Detect which cell encompasses the target text, then output its [X, Y] center coordinate. 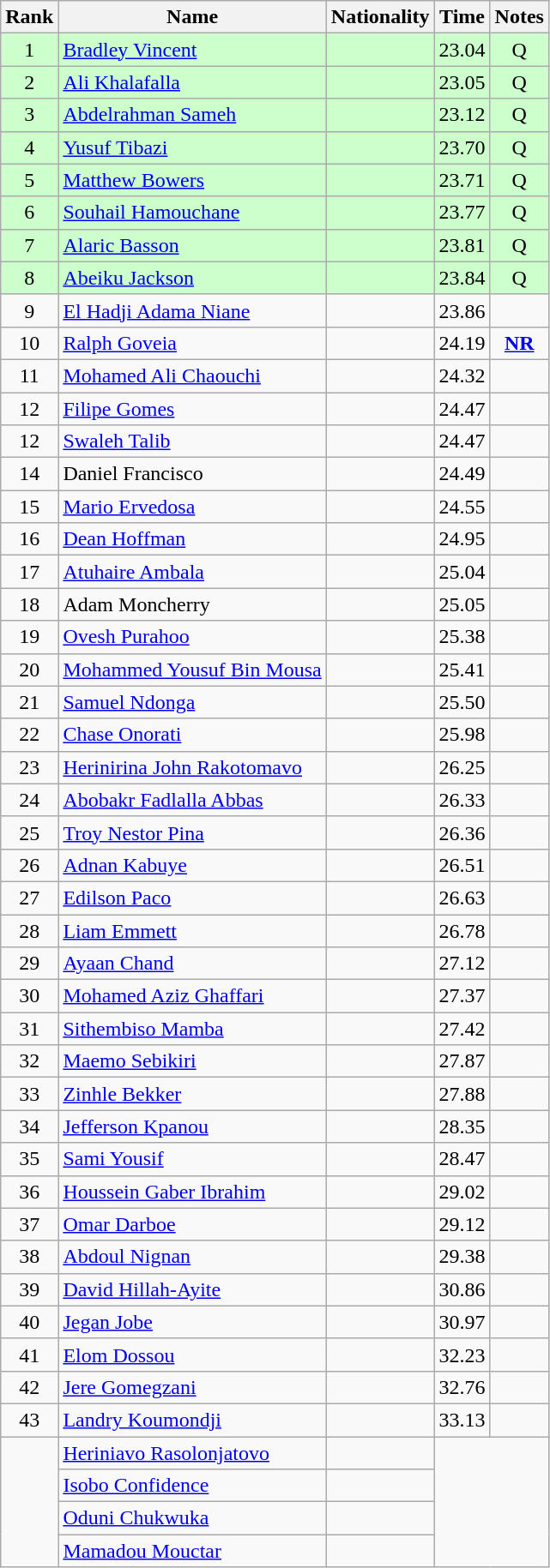
Sami Yousif [192, 1159]
1 [29, 50]
41 [29, 1355]
39 [29, 1289]
5 [29, 180]
Nationality [380, 17]
43 [29, 1420]
Ali Khalafalla [192, 82]
Herinirina John Rakotomavo [192, 767]
Abeiku Jackson [192, 278]
Omar Darboe [192, 1224]
Ayaan Chand [192, 964]
Atuhaire Ambala [192, 572]
NR [519, 343]
24.19 [462, 343]
Chase Onorati [192, 735]
28.35 [462, 1126]
Isobo Confidence [192, 1486]
30.97 [462, 1322]
Souhail Hamouchane [192, 213]
42 [29, 1387]
27 [29, 898]
32.23 [462, 1355]
7 [29, 245]
Mohammed Yousuf Bin Mousa [192, 670]
Filipe Gomes [192, 409]
25.38 [462, 637]
17 [29, 572]
Ovesh Purahoo [192, 637]
Dean Hoffman [192, 539]
27.87 [462, 1061]
Abdoul Nignan [192, 1257]
Liam Emmett [192, 930]
2 [29, 82]
Mohamed Ali Chaouchi [192, 375]
4 [29, 147]
11 [29, 375]
23.12 [462, 115]
29.12 [462, 1224]
Adnan Kabuye [192, 865]
31 [29, 1029]
24.49 [462, 474]
25.04 [462, 572]
28.47 [462, 1159]
Name [192, 17]
Adam Moncherry [192, 604]
Abobakr Fadlalla Abbas [192, 800]
Jere Gomegzani [192, 1387]
Alaric Basson [192, 245]
Abdelrahman Sameh [192, 115]
23.86 [462, 310]
Elom Dossou [192, 1355]
26.36 [462, 832]
23 [29, 767]
Mohamed Aziz Ghaffari [192, 996]
Swaleh Talib [192, 442]
Sithembiso Mamba [192, 1029]
23.81 [462, 245]
24.55 [462, 507]
Maemo Sebikiri [192, 1061]
Heriniavo Rasolonjatovo [192, 1453]
26.25 [462, 767]
16 [29, 539]
Edilson Paco [192, 898]
29.02 [462, 1192]
27.37 [462, 996]
23.04 [462, 50]
23.84 [462, 278]
Samuel Ndonga [192, 702]
Troy Nestor Pina [192, 832]
Yusuf Tibazi [192, 147]
Time [462, 17]
Daniel Francisco [192, 474]
25 [29, 832]
32 [29, 1061]
Zinhle Bekker [192, 1094]
8 [29, 278]
Bradley Vincent [192, 50]
27.42 [462, 1029]
32.76 [462, 1387]
6 [29, 213]
36 [29, 1192]
24.95 [462, 539]
23.71 [462, 180]
Oduni Chukwuka [192, 1518]
26.78 [462, 930]
Rank [29, 17]
El Hadji Adama Niane [192, 310]
Houssein Gaber Ibrahim [192, 1192]
Mario Ervedosa [192, 507]
34 [29, 1126]
37 [29, 1224]
3 [29, 115]
25.98 [462, 735]
27.12 [462, 964]
Jefferson Kpanou [192, 1126]
21 [29, 702]
24 [29, 800]
Ralph Goveia [192, 343]
9 [29, 310]
38 [29, 1257]
26.51 [462, 865]
Mamadou Mouctar [192, 1551]
26.63 [462, 898]
25.41 [462, 670]
23.70 [462, 147]
25.05 [462, 604]
18 [29, 604]
26 [29, 865]
25.50 [462, 702]
35 [29, 1159]
28 [29, 930]
14 [29, 474]
Notes [519, 17]
22 [29, 735]
30.86 [462, 1289]
33 [29, 1094]
19 [29, 637]
David Hillah-Ayite [192, 1289]
30 [29, 996]
20 [29, 670]
23.05 [462, 82]
Landry Koumondji [192, 1420]
40 [29, 1322]
24.32 [462, 375]
29 [29, 964]
33.13 [462, 1420]
10 [29, 343]
Jegan Jobe [192, 1322]
15 [29, 507]
27.88 [462, 1094]
Matthew Bowers [192, 180]
23.77 [462, 213]
26.33 [462, 800]
29.38 [462, 1257]
